Find where the given text appears and provide that cell's center as (x, y) coordinate. 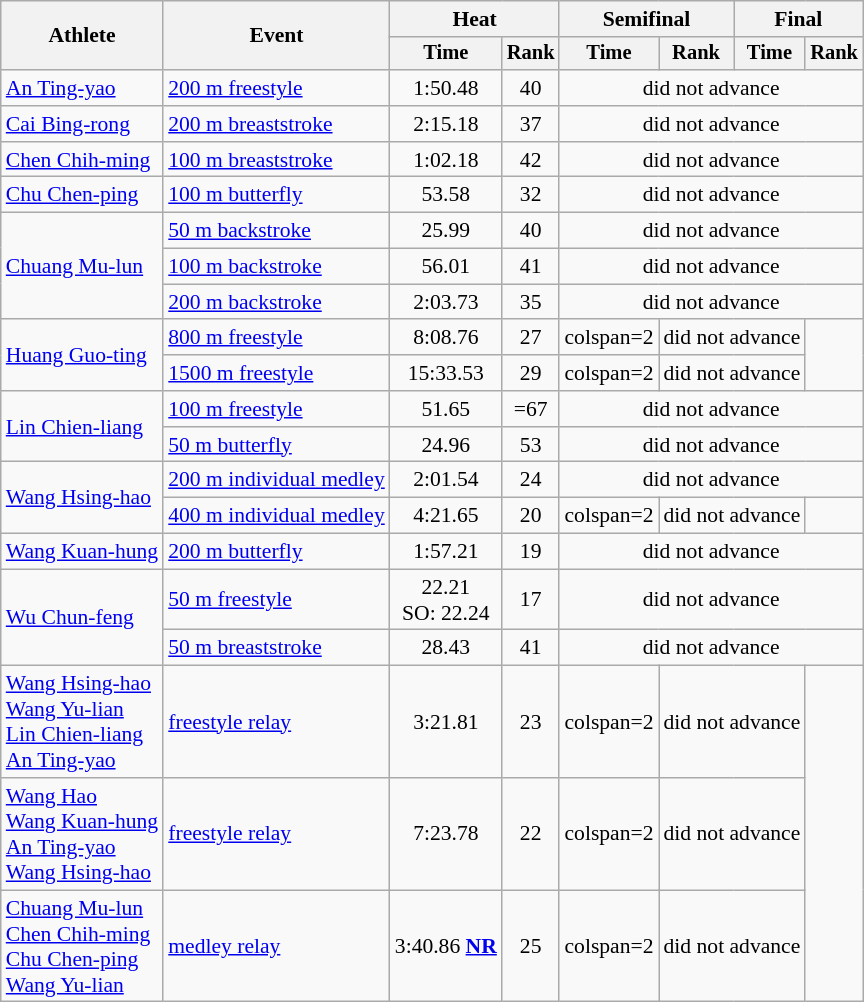
3:21.81 (446, 722)
2:03.73 (446, 302)
37 (531, 124)
100 m backstroke (276, 267)
100 m freestyle (276, 409)
23 (531, 722)
20 (531, 516)
50 m breaststroke (276, 648)
200 m backstroke (276, 302)
1:57.21 (446, 552)
100 m butterfly (276, 195)
Wang HaoWang Kuan-hungAn Ting-yaoWang Hsing-hao (82, 834)
400 m individual medley (276, 516)
53.58 (446, 195)
51.65 (446, 409)
1:50.48 (446, 88)
Chen Chih-ming (82, 160)
8:08.76 (446, 338)
50 m backstroke (276, 231)
53 (531, 445)
100 m breaststroke (276, 160)
35 (531, 302)
200 m butterfly (276, 552)
19 (531, 552)
3:40.86 NR (446, 946)
Wu Chun-feng (82, 618)
Cai Bing-rong (82, 124)
Event (276, 36)
15:33.53 (446, 373)
1:02.18 (446, 160)
27 (531, 338)
2:15.18 (446, 124)
=67 (531, 409)
28.43 (446, 648)
24 (531, 480)
Wang Hsing-haoWang Yu-lianLin Chien-liangAn Ting-yao (82, 722)
50 m butterfly (276, 445)
17 (531, 600)
medley relay (276, 946)
800 m freestyle (276, 338)
25.99 (446, 231)
Athlete (82, 36)
Huang Guo-ting (82, 356)
42 (531, 160)
50 m freestyle (276, 600)
7:23.78 (446, 834)
56.01 (446, 267)
2:01.54 (446, 480)
4:21.65 (446, 516)
200 m freestyle (276, 88)
32 (531, 195)
29 (531, 373)
Chu Chen-ping (82, 195)
Lin Chien-liang (82, 426)
22.21SO: 22.24 (446, 600)
Semifinal (646, 19)
24.96 (446, 445)
Heat (475, 19)
Chuang Mu-lunChen Chih-mingChu Chen-pingWang Yu-lian (82, 946)
200 m individual medley (276, 480)
Wang Hsing-hao (82, 498)
200 m breaststroke (276, 124)
An Ting-yao (82, 88)
25 (531, 946)
1500 m freestyle (276, 373)
Final (798, 19)
Chuang Mu-lun (82, 266)
22 (531, 834)
Wang Kuan-hung (82, 552)
